Output the (X, Y) coordinate of the center of the cell containing the given text.  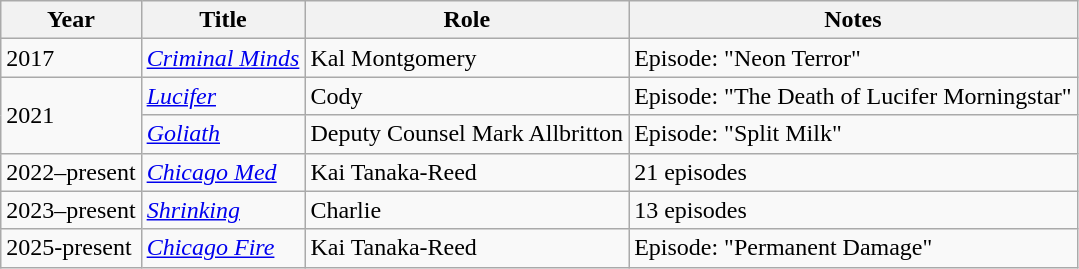
Charlie (467, 210)
Deputy Counsel Mark Allbritton (467, 134)
Criminal Minds (223, 58)
Chicago Med (223, 172)
Title (223, 20)
2021 (71, 115)
Cody (467, 96)
2023–present (71, 210)
13 episodes (854, 210)
Episode: "Permanent Damage" (854, 248)
Notes (854, 20)
Goliath (223, 134)
Episode: "The Death of Lucifer Morningstar" (854, 96)
Role (467, 20)
Episode: "Neon Terror" (854, 58)
2017 (71, 58)
2022–present (71, 172)
2025-present (71, 248)
21 episodes (854, 172)
Year (71, 20)
Kal Montgomery (467, 58)
Chicago Fire (223, 248)
Shrinking (223, 210)
Episode: "Split Milk" (854, 134)
Lucifer (223, 96)
